Locate the cell with the specified text and output its (x, y) center coordinate. 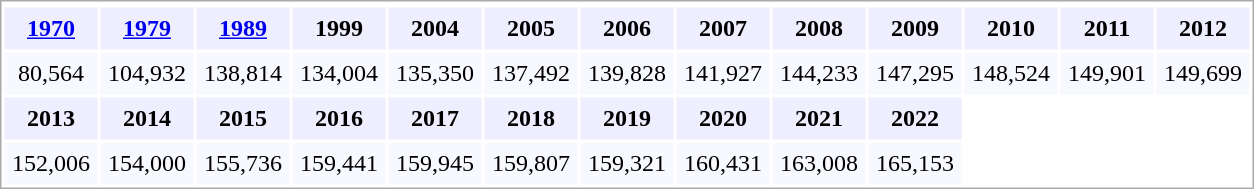
2018 (530, 119)
159,321 (626, 163)
1970 (50, 29)
2016 (338, 119)
148,524 (1010, 73)
1979 (146, 29)
80,564 (50, 73)
104,932 (146, 73)
2006 (626, 29)
139,828 (626, 73)
2007 (722, 29)
134,004 (338, 73)
2008 (818, 29)
2013 (50, 119)
2004 (434, 29)
159,945 (434, 163)
2020 (722, 119)
2010 (1010, 29)
2021 (818, 119)
149,699 (1202, 73)
159,807 (530, 163)
141,927 (722, 73)
160,431 (722, 163)
1989 (242, 29)
165,153 (914, 163)
149,901 (1106, 73)
147,295 (914, 73)
2015 (242, 119)
155,736 (242, 163)
2017 (434, 119)
2014 (146, 119)
159,441 (338, 163)
2022 (914, 119)
2012 (1202, 29)
2009 (914, 29)
137,492 (530, 73)
1999 (338, 29)
138,814 (242, 73)
152,006 (50, 163)
2019 (626, 119)
135,350 (434, 73)
2005 (530, 29)
144,233 (818, 73)
163,008 (818, 163)
2011 (1106, 29)
154,000 (146, 163)
